Capture the cell that displays the provided text and extract its [X, Y] central coordinate. 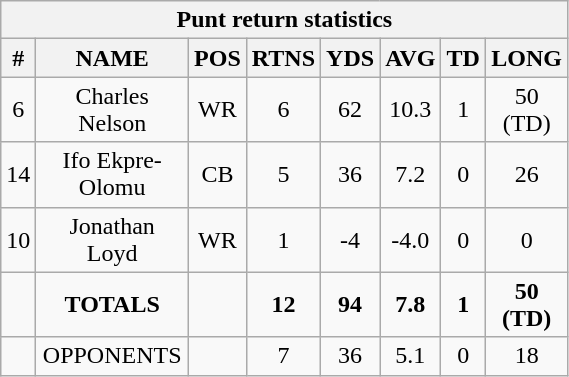
# [18, 58]
TOTALS [112, 304]
NAME [112, 58]
62 [350, 110]
5.1 [410, 356]
26 [526, 174]
-4.0 [410, 240]
7 [283, 356]
7.8 [410, 304]
AVG [410, 58]
Jonathan Loyd [112, 240]
14 [18, 174]
Charles Nelson [112, 110]
5 [283, 174]
94 [350, 304]
CB [218, 174]
RTNS [283, 58]
POS [218, 58]
10.3 [410, 110]
YDS [350, 58]
18 [526, 356]
Ifo Ekpre-Olomu [112, 174]
7.2 [410, 174]
-4 [350, 240]
TD [463, 58]
OPPONENTS [112, 356]
10 [18, 240]
12 [283, 304]
Punt return statistics [284, 20]
LONG [526, 58]
